Capture the cell that displays the provided text and extract its (X, Y) central coordinate. 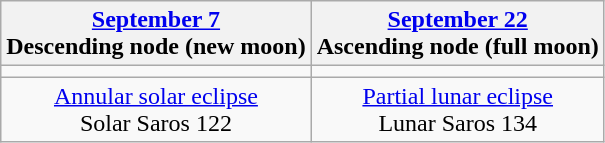
September 22Ascending node (full moon) (458, 34)
Annular solar eclipseSolar Saros 122 (156, 110)
Partial lunar eclipseLunar Saros 134 (458, 110)
September 7Descending node (new moon) (156, 34)
